Pinpoint the cell where the given text exists, returning its (X, Y) midpoint coordinate. 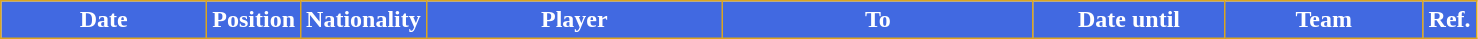
Date until (1128, 20)
Ref. (1450, 20)
Nationality (364, 20)
Player (574, 20)
To (878, 20)
Position (254, 20)
Date (104, 20)
Team (1324, 20)
